Return (x, y) of the center of cell containing provided text 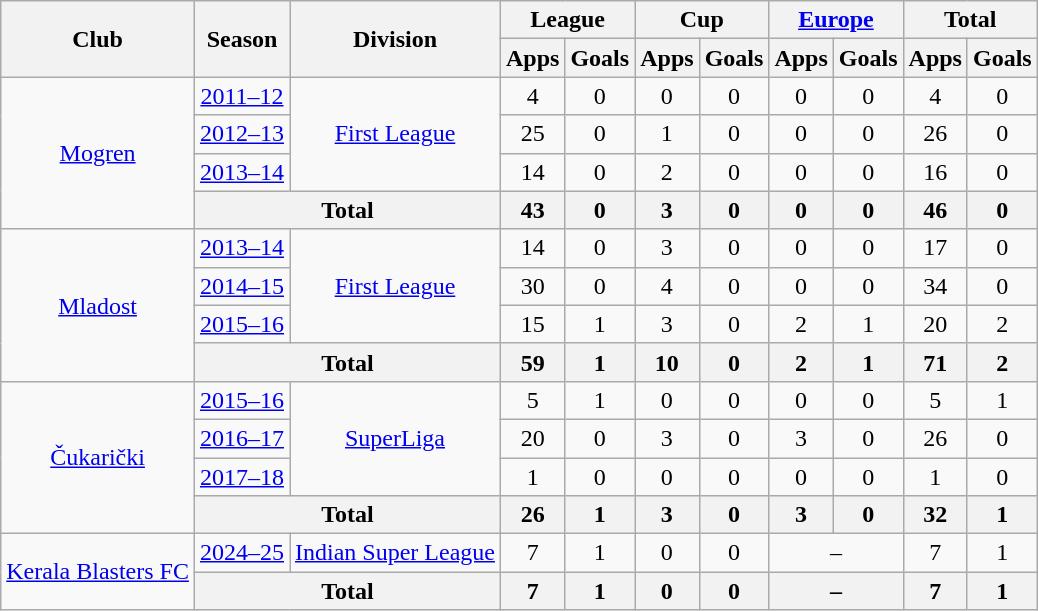
30 (532, 286)
Cup (702, 20)
Europe (836, 20)
Čukarički (98, 457)
32 (935, 515)
16 (935, 172)
SuperLiga (396, 438)
59 (532, 362)
Club (98, 39)
43 (532, 210)
2016–17 (242, 438)
Season (242, 39)
Kerala Blasters FC (98, 572)
Division (396, 39)
15 (532, 324)
17 (935, 248)
10 (667, 362)
League (567, 20)
2017–18 (242, 477)
25 (532, 134)
46 (935, 210)
2012–13 (242, 134)
2011–12 (242, 96)
71 (935, 362)
2014–15 (242, 286)
34 (935, 286)
2024–25 (242, 553)
Mogren (98, 153)
Indian Super League (396, 553)
Mladost (98, 305)
